Search for the cell housing the specified text and yield its [x, y] center coordinate. 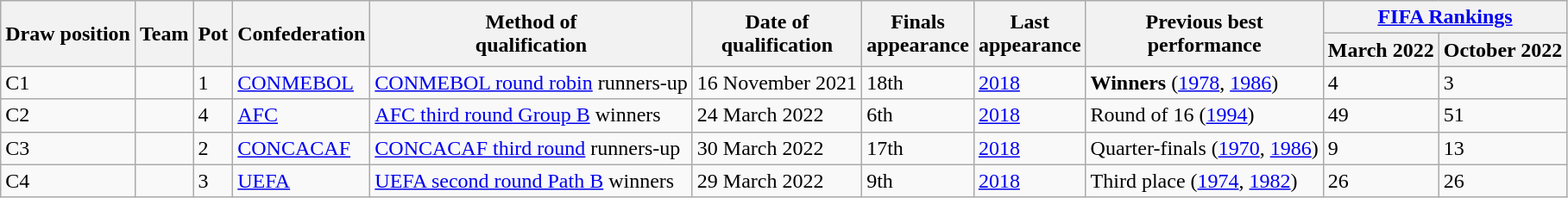
Method ofqualification [532, 34]
UEFA [302, 181]
UEFA second round Path B winners [532, 181]
CONMEBOL [302, 83]
6th [918, 115]
Lastappearance [1030, 34]
9 [1381, 148]
CONMEBOL round robin runners-up [532, 83]
C3 [68, 148]
Winners (1978, 1986) [1205, 83]
9th [918, 181]
C2 [68, 115]
30 March 2022 [777, 148]
CONCACAF [302, 148]
13 [1503, 148]
24 March 2022 [777, 115]
Confederation [302, 34]
Pot [213, 34]
Team [164, 34]
Finalsappearance [918, 34]
March 2022 [1381, 50]
Round of 16 (1994) [1205, 115]
2 [213, 148]
29 March 2022 [777, 181]
October 2022 [1503, 50]
Third place (1974, 1982) [1205, 181]
18th [918, 83]
Date ofqualification [777, 34]
C1 [68, 83]
FIFA Rankings [1445, 17]
Draw position [68, 34]
AFC [302, 115]
51 [1503, 115]
49 [1381, 115]
17th [918, 148]
CONCACAF third round runners-up [532, 148]
Previous bestperformance [1205, 34]
16 November 2021 [777, 83]
C4 [68, 181]
Quarter-finals (1970, 1986) [1205, 148]
1 [213, 83]
AFC third round Group B winners [532, 115]
